Search for the cell housing the specified text and yield its (X, Y) center coordinate. 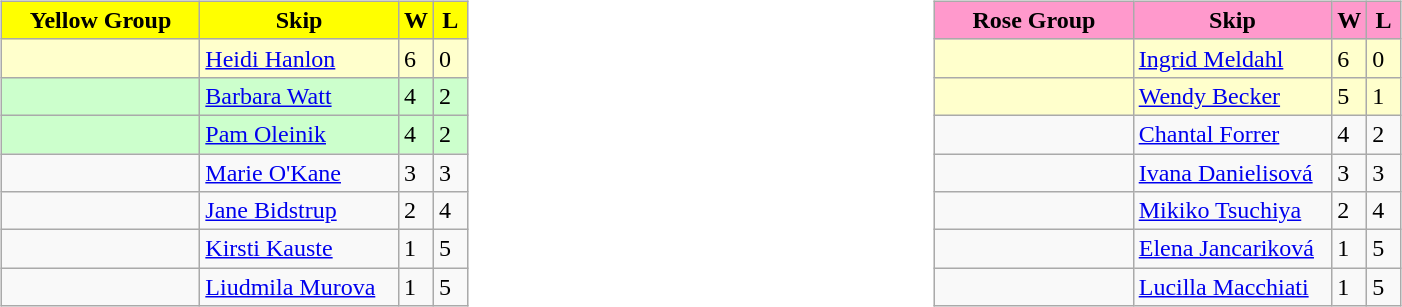
Mikiko Tsuchiya (1232, 211)
Marie O'Kane (300, 173)
Elena Jancariková (1232, 249)
Barbara Watt (300, 96)
Yellow Group (100, 20)
Jane Bidstrup (300, 211)
Ingrid Meldahl (1232, 58)
Chantal Forrer (1232, 134)
Heidi Hanlon (300, 58)
Ivana Danielisová (1232, 173)
Wendy Becker (1232, 96)
Kirsti Kauste (300, 249)
Pam Oleinik (300, 134)
Lucilla Macchiati (1232, 287)
Liudmila Murova (300, 287)
Rose Group (1034, 20)
